Detect which cell encompasses the target text, then output its [X, Y] center coordinate. 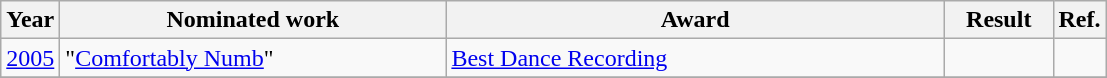
"Comfortably Numb" [253, 58]
Best Dance Recording [696, 58]
Nominated work [253, 20]
Award [696, 20]
2005 [30, 58]
Year [30, 20]
Result [998, 20]
Ref. [1080, 20]
